Find where the given text appears and provide that cell's center as [x, y] coordinate. 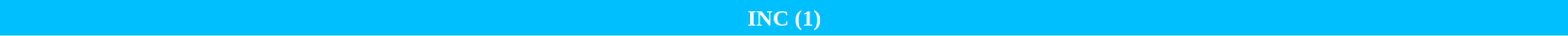
INC (1) [784, 18]
